Extract the [X, Y] coordinate from the center of the cell holding the provided text.  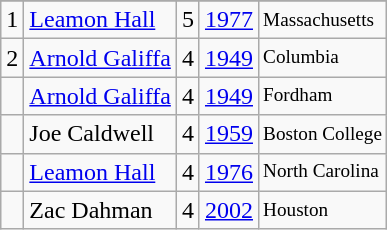
1977 [228, 20]
Zac Dahman [100, 210]
Massachusetts [323, 20]
2002 [228, 210]
2 [12, 58]
1959 [228, 134]
1 [12, 20]
North Carolina [323, 172]
1976 [228, 172]
Fordham [323, 96]
Columbia [323, 58]
Houston [323, 210]
Joe Caldwell [100, 134]
Boston College [323, 134]
5 [188, 20]
